Pinpoint the cell where the given text exists, returning its [X, Y] midpoint coordinate. 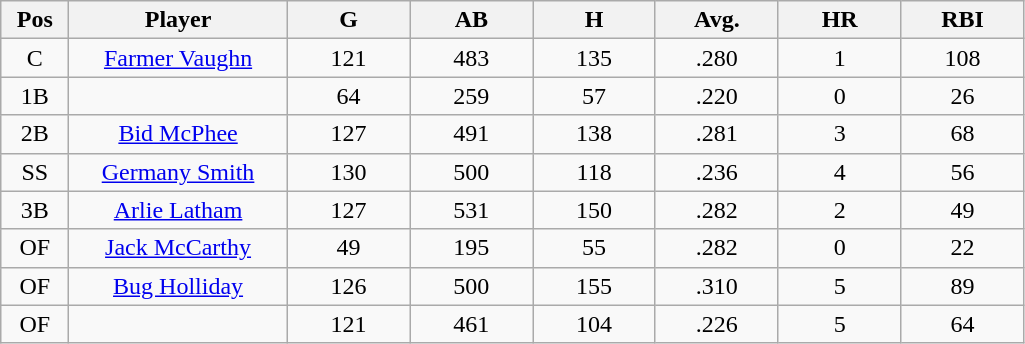
.226 [716, 324]
130 [348, 172]
57 [594, 96]
.281 [716, 134]
531 [472, 210]
26 [962, 96]
H [594, 20]
Jack McCarthy [178, 248]
Arlie Latham [178, 210]
Player [178, 20]
Germany Smith [178, 172]
483 [472, 58]
56 [962, 172]
135 [594, 58]
AB [472, 20]
155 [594, 286]
118 [594, 172]
.280 [716, 58]
Bid McPhee [178, 134]
104 [594, 324]
.220 [716, 96]
195 [472, 248]
55 [594, 248]
4 [840, 172]
138 [594, 134]
108 [962, 58]
RBI [962, 20]
461 [472, 324]
126 [348, 286]
1 [840, 58]
3B [35, 210]
SS [35, 172]
22 [962, 248]
491 [472, 134]
.236 [716, 172]
2 [840, 210]
68 [962, 134]
HR [840, 20]
259 [472, 96]
2B [35, 134]
Pos [35, 20]
Avg. [716, 20]
89 [962, 286]
Farmer Vaughn [178, 58]
1B [35, 96]
C [35, 58]
Bug Holliday [178, 286]
150 [594, 210]
.310 [716, 286]
G [348, 20]
3 [840, 134]
